Identify which cell holds the provided text, then report its [x, y] central coordinate. 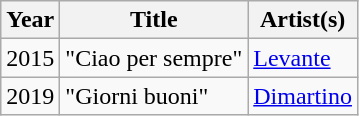
Title [154, 20]
2015 [30, 58]
"Giorni buoni" [154, 96]
2019 [30, 96]
Dimartino [303, 96]
Year [30, 20]
"Ciao per sempre" [154, 58]
Artist(s) [303, 20]
Levante [303, 58]
